Extract the [X, Y] coordinate from the center of the cell holding the provided text.  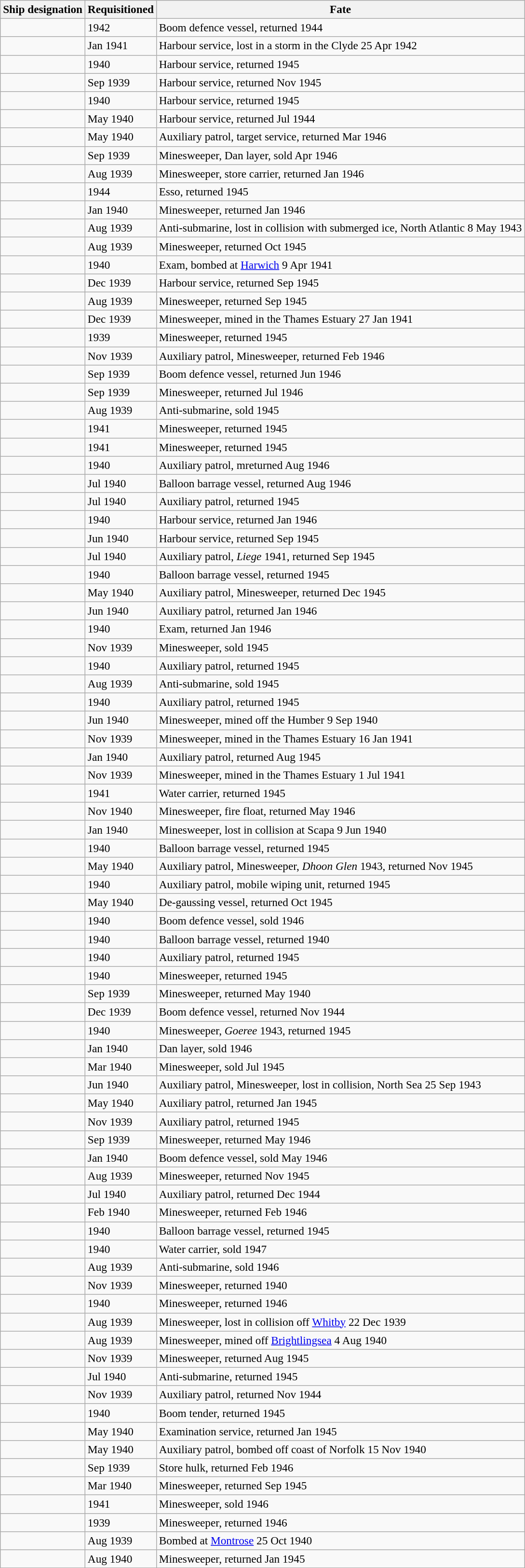
Requisitioned [121, 9]
Minesweeper, mined in the Thames Estuary 16 Jan 1941 [340, 739]
Minesweeper, returned May 1940 [340, 993]
Water carrier, sold 1947 [340, 1249]
Auxiliary patrol, returned Jan 1946 [340, 611]
Minesweeper, Goeree 1943, returned 1945 [340, 1030]
Auxiliary patrol, mreturned Aug 1946 [340, 465]
Balloon barrage vessel, returned Aug 1946 [340, 483]
Store hulk, returned Feb 1946 [340, 1468]
Harbour service, returned Nov 1945 [340, 82]
Boom defence vessel, returned Jun 1946 [340, 374]
Bombed at Montrose 25 Oct 1940 [340, 1540]
Minesweeper, returned Nov 1945 [340, 1176]
Minesweeper, fire float, returned May 1946 [340, 812]
Minesweeper, mined off the Humber 9 Sep 1940 [340, 720]
Minesweeper, returned Oct 1945 [340, 246]
Auxiliary patrol, Minesweeper, returned Feb 1946 [340, 356]
Minesweeper, returned Aug 1945 [340, 1358]
Water carrier, returned 1945 [340, 793]
Harbour service, returned Jan 1946 [340, 520]
Boom tender, returned 1945 [340, 1413]
Auxiliary patrol, returned Aug 1945 [340, 756]
Minesweeper, sold 1946 [340, 1504]
Auxiliary patrol, Liege 1941, returned Sep 1945 [340, 556]
Auxiliary patrol, Minesweeper, Dhoon Glen 1943, returned Nov 1945 [340, 866]
Anti-submarine, sold 1946 [340, 1267]
Minesweeper, returned Feb 1946 [340, 1212]
Minesweeper, lost in collision off Whitby 22 Dec 1939 [340, 1322]
Auxiliary patrol, returned Dec 1944 [340, 1194]
Dan layer, sold 1946 [340, 1048]
Jan 1941 [121, 46]
Boom defence vessel, returned 1944 [340, 28]
Auxiliary patrol, returned Nov 1944 [340, 1395]
1944 [121, 192]
Exam, bombed at Harwich 9 Apr 1941 [340, 264]
Anti-submarine, returned 1945 [340, 1376]
Boom defence vessel, returned Nov 1944 [340, 1012]
Nov 1940 [121, 812]
De-gaussing vessel, returned Oct 1945 [340, 903]
Examination service, returned Jan 1945 [340, 1431]
Minesweeper, store carrier, returned Jan 1946 [340, 173]
Boom defence vessel, sold 1946 [340, 921]
Aug 1940 [121, 1559]
Minesweeper, Dan layer, sold Apr 1946 [340, 155]
Feb 1940 [121, 1212]
Anti-submarine, lost in collision with submerged ice, North Atlantic 8 May 1943 [340, 228]
Auxiliary patrol, returned Jan 1945 [340, 1103]
Auxiliary patrol, Minesweeper, lost in collision, North Sea 25 Sep 1943 [340, 1085]
1942 [121, 28]
Minesweeper, mined in the Thames Estuary 1 Jul 1941 [340, 775]
Minesweeper, returned May 1946 [340, 1140]
Minesweeper, mined in the Thames Estuary 27 Jan 1941 [340, 319]
Boom defence vessel, sold May 1946 [340, 1157]
Harbour service, returned Jul 1944 [340, 119]
Auxiliary patrol, mobile wiping unit, returned 1945 [340, 884]
Auxiliary patrol, target service, returned Mar 1946 [340, 137]
Minesweeper, mined off Brightlingsea 4 Aug 1940 [340, 1340]
Esso, returned 1945 [340, 192]
Minesweeper, returned Jan 1946 [340, 210]
Balloon barrage vessel, returned 1940 [340, 939]
Auxiliary patrol, Minesweeper, returned Dec 1945 [340, 592]
Auxiliary patrol, bombed off coast of Norfolk 15 Nov 1940 [340, 1449]
Fate [340, 9]
Minesweeper, returned Jan 1945 [340, 1559]
Minesweeper, returned 1940 [340, 1285]
Exam, returned Jan 1946 [340, 629]
Minesweeper, sold 1945 [340, 647]
Minesweeper, returned Jul 1946 [340, 392]
Ship designation [43, 9]
Harbour service, lost in a storm in the Clyde 25 Apr 1942 [340, 46]
Minesweeper, lost in collision at Scapa 9 Jun 1940 [340, 829]
Minesweeper, sold Jul 1945 [340, 1067]
